Determine the [X, Y] coordinate at the center of the cell enclosing the given text.  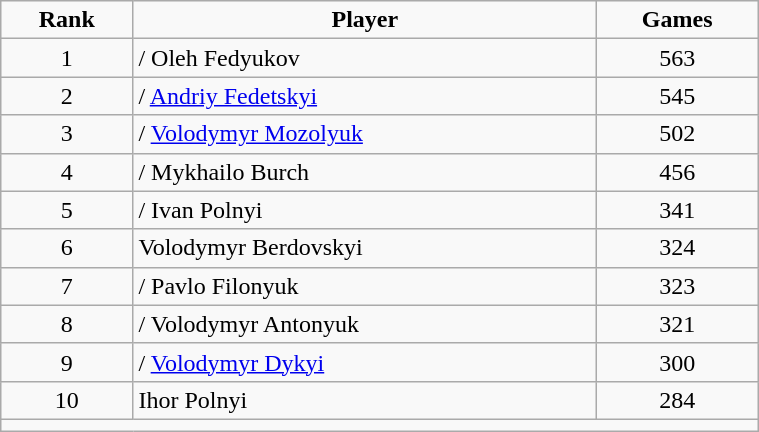
9 [67, 362]
/ Pavlo Filonyuk [365, 286]
4 [67, 172]
341 [678, 210]
324 [678, 248]
Volodymyr Berdovskyi [365, 248]
6 [67, 248]
/ Oleh Fedyukov [365, 58]
/ Andriy Fedetskyi [365, 96]
300 [678, 362]
/ Volodymyr Antonyuk [365, 324]
/ Ivan Polnyi [365, 210]
321 [678, 324]
Ihor Polnyi [365, 400]
10 [67, 400]
3 [67, 134]
7 [67, 286]
323 [678, 286]
Rank [67, 20]
563 [678, 58]
456 [678, 172]
/ Mykhailo Burch [365, 172]
Player [365, 20]
/ Volodymyr Dykyi [365, 362]
8 [67, 324]
Games [678, 20]
502 [678, 134]
2 [67, 96]
1 [67, 58]
545 [678, 96]
/ Volodymyr Mozolyuk [365, 134]
5 [67, 210]
284 [678, 400]
